Locate the cell with the specified text and output its (x, y) center coordinate. 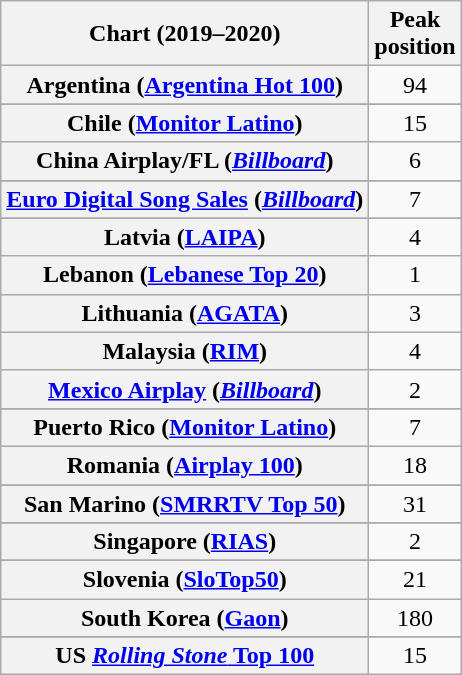
Lithuania (AGATA) (185, 313)
South Korea (Gaon) (185, 618)
94 (415, 85)
1 (415, 275)
Lebanon (Lebanese Top 20) (185, 275)
Malaysia (RIM) (185, 351)
Euro Digital Song Sales (Billboard) (185, 199)
Romania (Airplay 100) (185, 465)
Chart (2019–2020) (185, 34)
Puerto Rico (Monitor Latino) (185, 427)
Mexico Airplay (Billboard) (185, 389)
US Rolling Stone Top 100 (185, 656)
Slovenia (SloTop50) (185, 580)
Latvia (LAIPA) (185, 237)
6 (415, 161)
Singapore (RIAS) (185, 542)
180 (415, 618)
21 (415, 580)
Argentina (Argentina Hot 100) (185, 85)
Peakposition (415, 34)
San Marino (SMRRTV Top 50) (185, 503)
China Airplay/FL (Billboard) (185, 161)
18 (415, 465)
31 (415, 503)
3 (415, 313)
Chile (Monitor Latino) (185, 123)
